Determine the [x, y] coordinate at the center of the cell enclosing the given text.  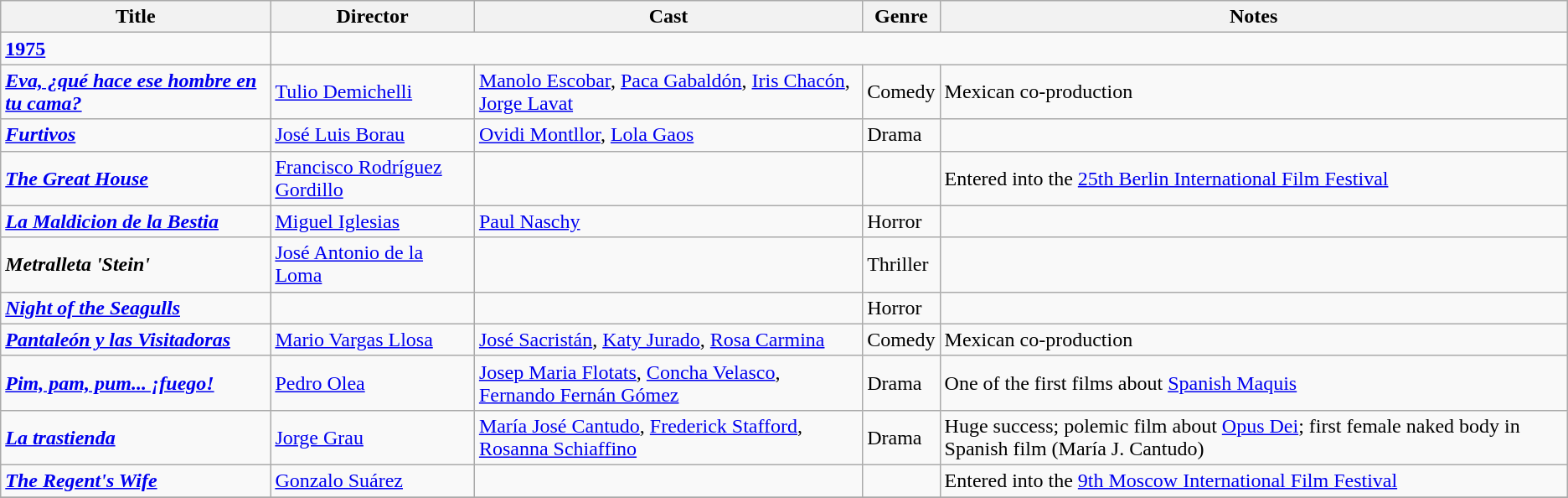
Director [372, 17]
Francisco Rodríguez Gordillo [372, 178]
La trastienda [136, 438]
Manolo Escobar, Paca Gabaldón, Iris Chacón, Jorge Lavat [668, 92]
José Antonio de la Loma [372, 265]
Josep Maria Flotats, Concha Velasco, Fernando Fernán Gómez [668, 382]
Jorge Grau [372, 438]
Furtivos [136, 135]
Huge success; polemic film about Opus Dei; first female naked body in Spanish film (María J. Cantudo) [1253, 438]
The Regent's Wife [136, 480]
María José Cantudo, Frederick Stafford, Rosanna Schiaffino [668, 438]
Thriller [901, 265]
Tulio Demichelli [372, 92]
José Sacristán, Katy Jurado, Rosa Carmina [668, 340]
Genre [901, 17]
Night of the Seagulls [136, 308]
Gonzalo Suárez [372, 480]
The Great House [136, 178]
Mario Vargas Llosa [372, 340]
Metralleta 'Stein' [136, 265]
Title [136, 17]
José Luis Borau [372, 135]
One of the first films about Spanish Maquis [1253, 382]
Paul Naschy [668, 221]
La Maldicion de la Bestia [136, 221]
Entered into the 9th Moscow International Film Festival [1253, 480]
Pedro Olea [372, 382]
1975 [136, 49]
Miguel Iglesias [372, 221]
Ovidi Montllor, Lola Gaos [668, 135]
Notes [1253, 17]
Cast [668, 17]
Pim, pam, pum... ¡fuego! [136, 382]
Eva, ¿qué hace ese hombre en tu cama? [136, 92]
Pantaleón y las Visitadoras [136, 340]
Entered into the 25th Berlin International Film Festival [1253, 178]
